From the cell containing the given text, extract its center point as (x, y) coordinate. 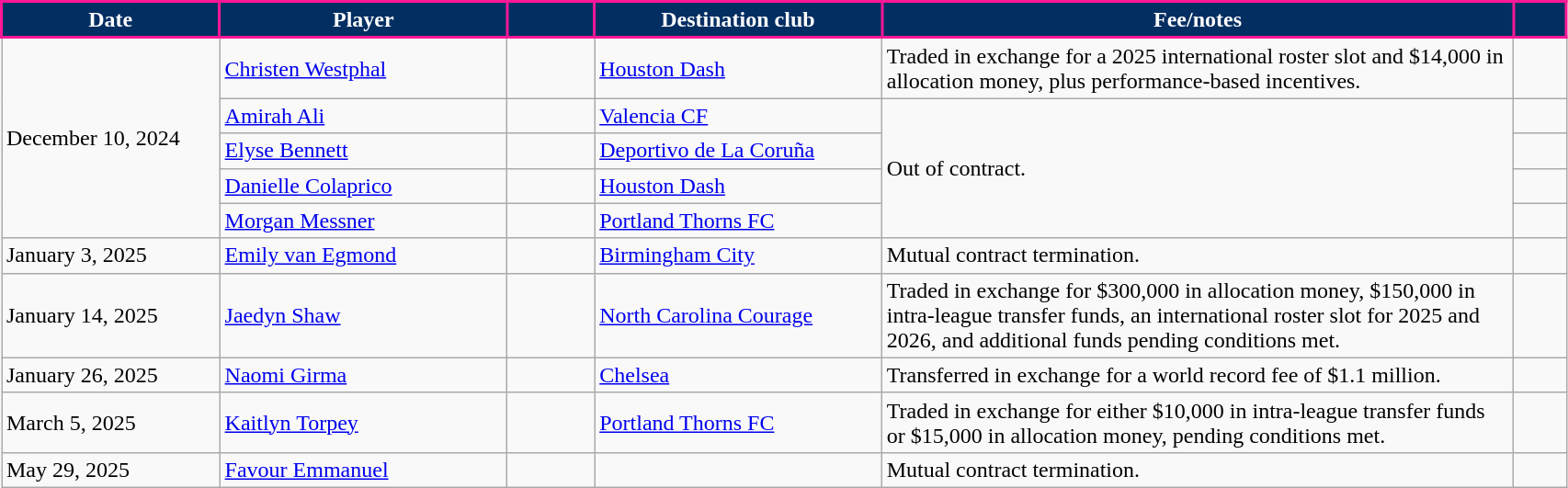
Chelsea (739, 375)
March 5, 2025 (111, 423)
Jaedyn Shaw (364, 315)
January 14, 2025 (111, 315)
January 3, 2025 (111, 255)
January 26, 2025 (111, 375)
North Carolina Courage (739, 315)
May 29, 2025 (111, 470)
Elyse Bennett (364, 151)
December 10, 2024 (111, 138)
Transferred in exchange for a world record fee of $1.1 million. (1198, 375)
Deportivo de La Coruña (739, 151)
Valencia CF (739, 116)
Danielle Colaprico (364, 186)
Traded in exchange for a 2025 international roster slot and $14,000 in allocation money, plus performance-based incentives. (1198, 68)
Morgan Messner (364, 221)
Traded in exchange for either $10,000 in intra-league transfer funds or $15,000 in allocation money, pending conditions met. (1198, 423)
Favour Emmanuel (364, 470)
Emily van Egmond (364, 255)
Christen Westphal (364, 68)
Amirah Ali (364, 116)
Out of contract. (1198, 168)
Naomi Girma (364, 375)
Date (111, 20)
Birmingham City (739, 255)
Destination club (739, 20)
Player (364, 20)
Fee/notes (1198, 20)
Kaitlyn Torpey (364, 423)
